Output the [X, Y] coordinate of the center of the cell containing the given text.  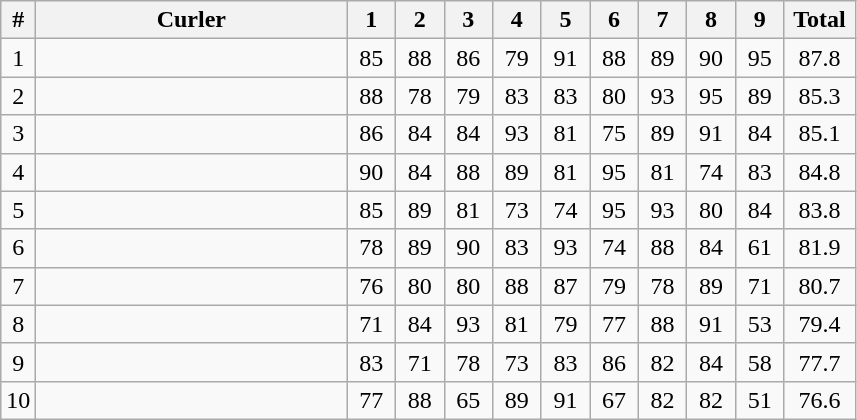
85.3 [820, 96]
77.7 [820, 362]
81.9 [820, 248]
67 [614, 400]
Curler [192, 20]
87.8 [820, 58]
65 [468, 400]
58 [760, 362]
51 [760, 400]
53 [760, 324]
76.6 [820, 400]
84.8 [820, 172]
10 [18, 400]
79.4 [820, 324]
Total [820, 20]
# [18, 20]
76 [372, 286]
83.8 [820, 210]
80.7 [820, 286]
61 [760, 248]
87 [566, 286]
75 [614, 134]
85.1 [820, 134]
